Capture the cell that displays the provided text and extract its [X, Y] central coordinate. 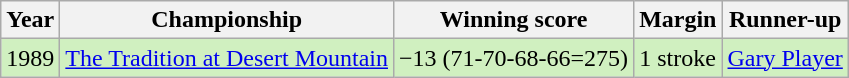
Winning score [514, 20]
1989 [30, 58]
Gary Player [785, 58]
Championship [227, 20]
Year [30, 20]
Runner-up [785, 20]
The Tradition at Desert Mountain [227, 58]
−13 (71-70-68-66=275) [514, 58]
1 stroke [678, 58]
Margin [678, 20]
